Provide the (X, Y) coordinate of the cell's center where the given text is located.  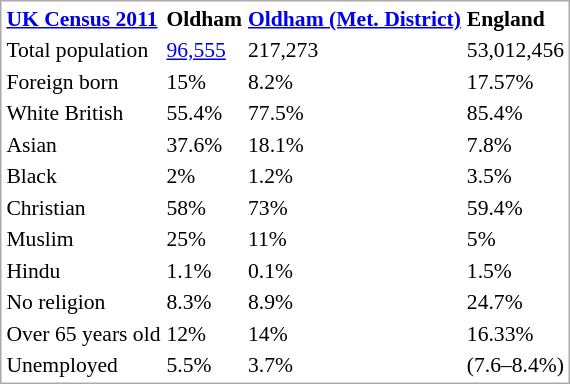
37.6% (204, 144)
2% (204, 176)
5% (515, 239)
73% (355, 208)
59.4% (515, 208)
No religion (84, 302)
12% (204, 334)
0.1% (355, 270)
8.3% (204, 302)
Black (84, 176)
85.4% (515, 113)
8.2% (355, 82)
Foreign born (84, 82)
England (515, 18)
217,273 (355, 50)
(7.6–8.4%) (515, 365)
58% (204, 208)
55.4% (204, 113)
1.1% (204, 270)
16.33% (515, 334)
18.1% (355, 144)
Christian (84, 208)
Asian (84, 144)
24.7% (515, 302)
7.8% (515, 144)
Oldham (Met. District) (355, 18)
Unemployed (84, 365)
Oldham (204, 18)
53,012,456 (515, 50)
Total population (84, 50)
8.9% (355, 302)
UK Census 2011 (84, 18)
White British (84, 113)
Over 65 years old (84, 334)
17.57% (515, 82)
1.5% (515, 270)
3.5% (515, 176)
3.7% (355, 365)
Muslim (84, 239)
Hindu (84, 270)
25% (204, 239)
15% (204, 82)
77.5% (355, 113)
1.2% (355, 176)
14% (355, 334)
11% (355, 239)
5.5% (204, 365)
96,555 (204, 50)
